From the cell containing the given text, extract its center point as (x, y) coordinate. 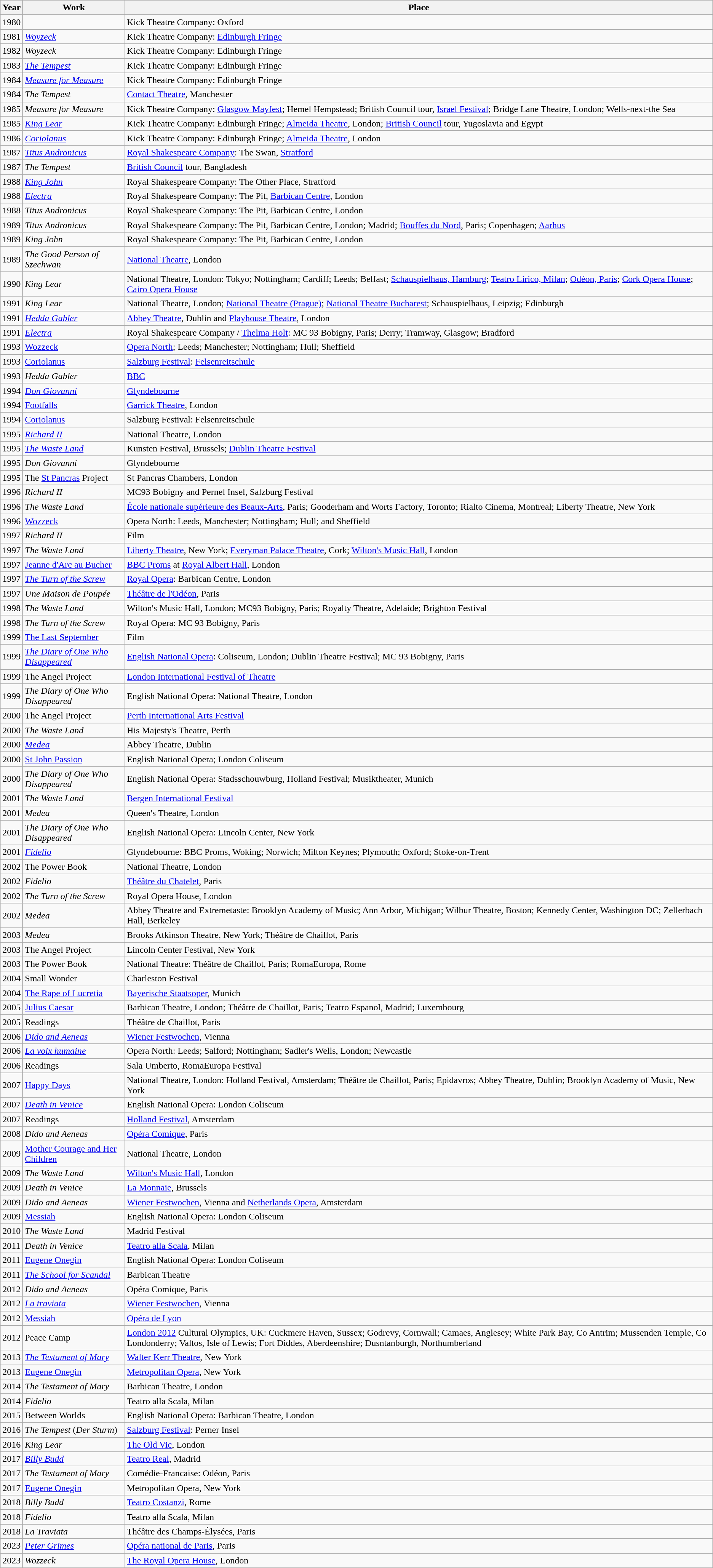
1980 (11, 22)
Footfalls (74, 405)
Teatro Costanzi, Rome (419, 1502)
Une Maison de Poupée (74, 594)
Kick Theatre Company: Oxford (419, 22)
École nationale supérieure des Beaux-Arts, Paris; Gooderham and Worts Factory, Toronto; Rialto Cinema, Montreal; Liberty Theatre, New York (419, 507)
Peace Camp (74, 1338)
Wilton's Music Hall, London; MC93 Bobigny, Paris; Royalty Theatre, Adelaide; Brighton Festival (419, 608)
Perth International Arts Festival (419, 716)
La voix humaine (74, 1051)
English National Opera: Coliseum, London; Dublin Theatre Festival; MC 93 Bobigny, Paris (419, 657)
St Pancras Chambers, London (419, 478)
1990 (11, 284)
Kick Theatre Company: Glasgow Mayfest; Hemel Hempstead; British Council tour, Israel Festival; Bridge Lane Theatre, London; Wells-next-the Sea (419, 109)
The School for Scandal (74, 1275)
Royal Shakespeare Company: The Pit, Barbican Centre, London; Madrid; Bouffes du Nord, Paris; Copenhagen; Aarhus (419, 225)
2010 (11, 1231)
Royal Opera House, London (419, 896)
Holland Festival, Amsterdam (419, 1119)
Year (11, 8)
2015 (11, 1415)
English National Opera; London Coliseum (419, 759)
Opéra national de Paris, Paris (419, 1546)
His Majesty's Theatre, Perth (419, 730)
La traviata (74, 1304)
National Theatre, London; National Theatre (Prague); National Theatre Bucharest; Schauspielhaus, Leipzig; Edinburgh (419, 304)
BBC (419, 376)
The Royal Opera House, London (419, 1560)
Opera North; Leeds; Manchester; Nottingham; Hull; Sheffield (419, 347)
Work (74, 8)
The St Pancras Project (74, 478)
Lincoln Center Festival, New York (419, 950)
Between Worlds (74, 1415)
1986 (11, 138)
British Council tour, Bangladesh (419, 167)
Glyndebourne: BBC Proms, Woking; Norwich; Milton Keynes; Plymouth; Oxford; Stoke-on-Trent (419, 852)
2008 (11, 1134)
Royal Shakespeare Company: The Swan, Stratford (419, 152)
English National Opera: Lincoln Center, New York (419, 833)
Charleston Festival (419, 979)
BBC Proms at Royal Albert Hall, London (419, 565)
Royal Opera: MC 93 Bobigny, Paris (419, 622)
The Good Person of Szechwan (74, 259)
Barbican Theatre (419, 1275)
Jeanne d'Arc au Bucher (74, 565)
MC93 Bobigny and Pernel Insel, Salzburg Festival (419, 492)
Royal Shakespeare Company: The Other Place, Stratford (419, 182)
Théâtre de Chaillot, Paris (419, 1022)
Kick Theatre Company: Edinburgh Fringe; Almeida Theatre, London (419, 138)
Brooks Atkinson Theatre, New York; Théâtre de Chaillot, Paris (419, 935)
The Rape of Lucretia (74, 993)
La Traviata (74, 1531)
Small Wonder (74, 979)
The Tempest (Der Sturm) (74, 1430)
Salzburg Festival: Perner Insel (419, 1430)
La Monnaie, Brussels (419, 1187)
Peter Grimes (74, 1546)
Walter Kerr Theatre, New York (419, 1357)
Mother Courage and Her Children (74, 1154)
Madrid Festival (419, 1231)
Wiener Festwochen, Vienna and Netherlands Opera, Amsterdam (419, 1202)
St John Passion (74, 759)
Happy Days (74, 1085)
Barbican Theatre, London; Théâtre de Chaillot, Paris; Teatro Espanol, Madrid; Luxembourg (419, 1008)
Théâtre des Champs-Élysées, Paris (419, 1531)
1983 (11, 66)
English National Opera: Barbican Theatre, London (419, 1415)
Opera North: Leeds, Manchester; Nottingham; Hull; and Sheffield (419, 521)
Bayerische Staatsoper, Munich (419, 993)
National Theatre: Théâtre de Chaillot, Paris; RomaEuropa, Rome (419, 964)
Royal Opera: Barbican Centre, London (419, 579)
Sala Umberto, RomaEuropa Festival (419, 1066)
English National Opera: Stadsschouwburg, Holland Festival; Musiktheater, Munich (419, 779)
Kunsten Festival, Brussels; Dublin Theatre Festival (419, 449)
The Old Vic, London (419, 1444)
Théâtre de l'Odéon, Paris (419, 594)
Kick Theatre Company: Edinburgh Fringe; Almeida Theatre, London; British Council tour, Yugoslavia and Egypt (419, 123)
Wilton's Music Hall, London (419, 1173)
Théâtre du Chatelet, Paris (419, 881)
The Last September (74, 637)
Royal Shakespeare Company / Thelma Holt: MC 93 Bobigny, Paris; Derry; Tramway, Glasgow; Bradford (419, 333)
Abbey Theatre, Dublin (419, 745)
Opéra de Lyon (419, 1318)
Bergen International Festival (419, 798)
Julius Caesar (74, 1008)
Contact Theatre, Manchester (419, 94)
Queen's Theatre, London (419, 813)
Teatro Real, Madrid (419, 1459)
Barbican Theatre, London (419, 1386)
English National Opera: National Theatre, London (419, 696)
Liberty Theatre, New York; Everyman Palace Theatre, Cork; Wilton's Music Hall, London (419, 550)
1982 (11, 51)
London International Festival of Theatre (419, 676)
Place (419, 8)
Opera North: Leeds; Salford; Nottingham; Sadler's Wells, London; Newcastle (419, 1051)
Abbey Theatre, Dublin and Playhouse Theatre, London (419, 318)
1981 (11, 37)
Garrick Theatre, London (419, 405)
Comédie-Francaise: Odéon, Paris (419, 1474)
